Pinpoint the cell where the given text exists, returning its [X, Y] midpoint coordinate. 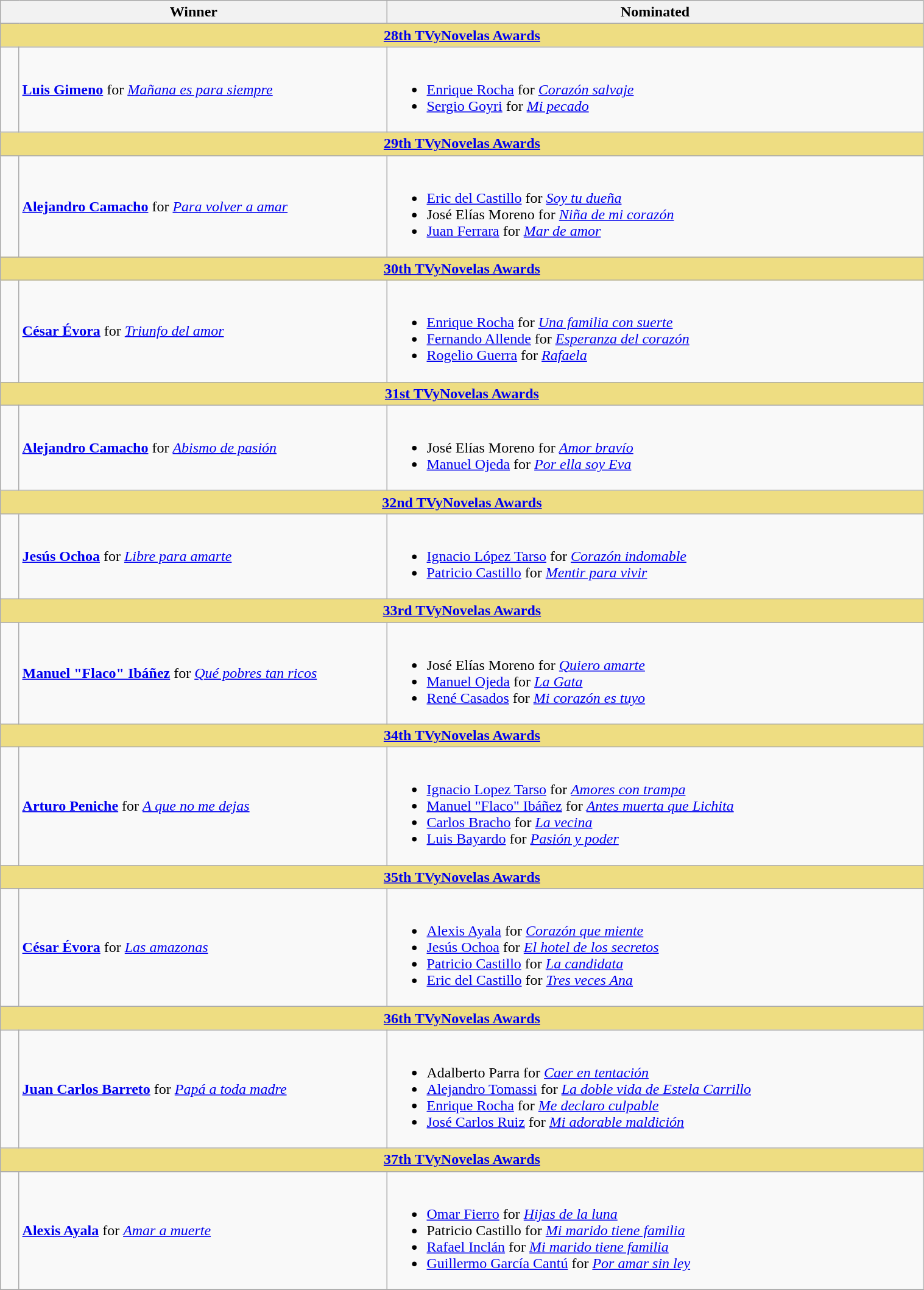
Enrique Rocha for Corazón salvajeSergio Goyri for Mi pecado [655, 90]
César Évora for Las amazonas [203, 948]
Juan Carlos Barreto for Papá a toda madre [203, 1089]
Nominated [655, 12]
José Elías Moreno for Quiero amarteManuel Ojeda for La GataRené Casados for Mi corazón es tuyo [655, 674]
Eric del Castillo for Soy tu dueñaJosé Elías Moreno for Niña de mi corazónJuan Ferrara for Mar de amor [655, 206]
31st TVyNovelas Awards [462, 393]
Alejandro Camacho for Para volver a amar [203, 206]
César Évora for Triunfo del amor [203, 331]
Winner [194, 12]
Luis Gimeno for Mañana es para siempre [203, 90]
Enrique Rocha for Una familia con suerteFernando Allende for Esperanza del corazónRogelio Guerra for Rafaela [655, 331]
José Elías Moreno for Amor bravíoManuel Ojeda for Por ella soy Eva [655, 448]
33rd TVyNovelas Awards [462, 610]
30th TVyNovelas Awards [462, 269]
Ignacio Lopez Tarso for Amores con trampaManuel "Flaco" Ibáñez for Antes muerta que LichitaCarlos Bracho for La vecinaLuis Bayardo for Pasión y poder [655, 806]
Alexis Ayala for Amar a muerte [203, 1230]
28th TVyNovelas Awards [462, 35]
34th TVyNovelas Awards [462, 736]
29th TVyNovelas Awards [462, 144]
Arturo Peniche for A que no me dejas [203, 806]
32nd TVyNovelas Awards [462, 502]
Jesús Ochoa for Libre para amarte [203, 556]
Alexis Ayala for Corazón que mienteJesús Ochoa for El hotel de los secretosPatricio Castillo for La candidataEric del Castillo for Tres veces Ana [655, 948]
Alejandro Camacho for Abismo de pasión [203, 448]
35th TVyNovelas Awards [462, 877]
Manuel "Flaco" Ibáñez for Qué pobres tan ricos [203, 674]
Ignacio López Tarso for Corazón indomablePatricio Castillo for Mentir para vivir [655, 556]
36th TVyNovelas Awards [462, 1018]
37th TVyNovelas Awards [462, 1160]
